Pinpoint the cell where the given text exists, returning its (x, y) midpoint coordinate. 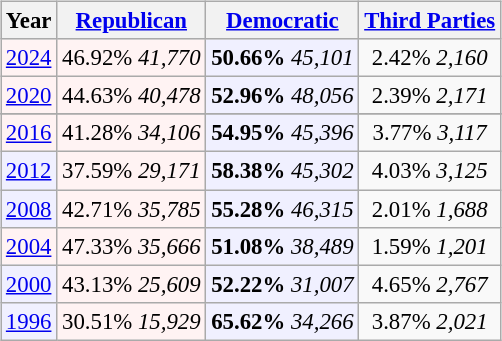
3.87% 2,021 (430, 321)
55.28% 46,315 (282, 209)
46.92% 41,770 (132, 58)
Year (29, 21)
65.62% 34,266 (282, 321)
1996 (29, 321)
44.63% 40,478 (132, 96)
4.03% 3,125 (430, 171)
2020 (29, 96)
Democratic (282, 21)
2012 (29, 171)
2000 (29, 284)
1.59% 1,201 (430, 246)
30.51% 15,929 (132, 321)
3.77% 3,117 (430, 133)
42.71% 35,785 (132, 209)
37.59% 29,171 (132, 171)
41.28% 34,106 (132, 133)
58.38% 45,302 (282, 171)
Third Parties (430, 21)
2008 (29, 209)
50.66% 45,101 (282, 58)
2016 (29, 133)
2004 (29, 246)
54.95% 45,396 (282, 133)
2024 (29, 58)
52.96% 48,056 (282, 96)
2.01% 1,688 (430, 209)
47.33% 35,666 (132, 246)
2.39% 2,171 (430, 96)
43.13% 25,609 (132, 284)
2.42% 2,160 (430, 58)
51.08% 38,489 (282, 246)
4.65% 2,767 (430, 284)
Republican (132, 21)
52.22% 31,007 (282, 284)
